Detect which cell encompasses the target text, then output its (X, Y) center coordinate. 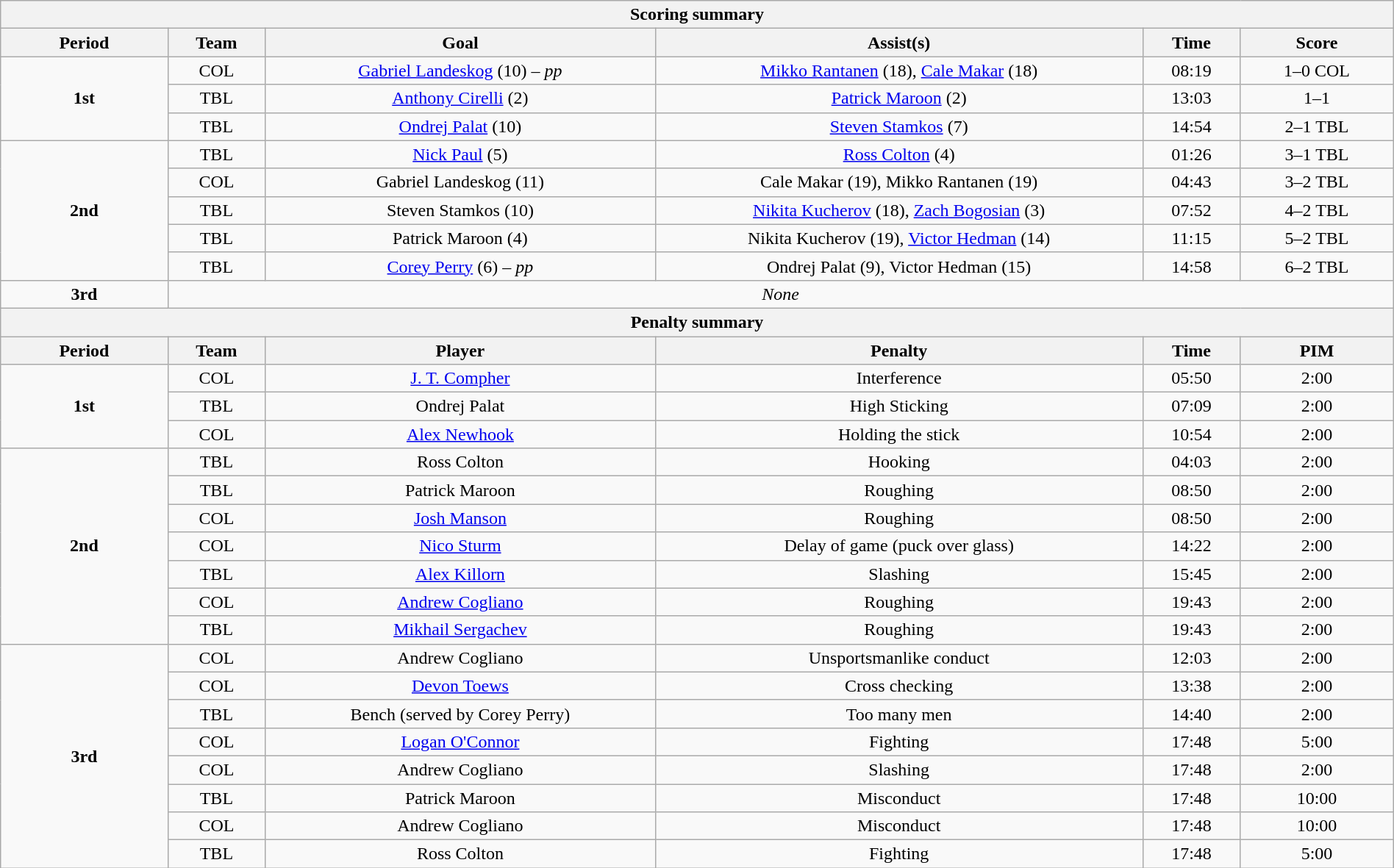
Assist(s) (898, 43)
High Sticking (898, 406)
07:09 (1191, 406)
15:45 (1191, 574)
Cale Makar (19), Mikko Rantanen (19) (898, 182)
Patrick Maroon (4) (460, 238)
04:03 (1191, 462)
5–2 TBL (1317, 238)
Holding the stick (898, 434)
Penalty summary (697, 322)
12:03 (1191, 658)
Ondrej Palat (9), Victor Hedman (15) (898, 266)
2–1 TBL (1317, 126)
14:40 (1191, 714)
PIM (1317, 351)
11:15 (1191, 238)
Nico Sturm (460, 546)
01:26 (1191, 154)
Cross checking (898, 686)
3–2 TBL (1317, 182)
13:03 (1191, 98)
Steven Stamkos (10) (460, 210)
Scoring summary (697, 15)
1–1 (1317, 98)
Corey Perry (6) – pp (460, 266)
Nikita Kucherov (19), Victor Hedman (14) (898, 238)
08:19 (1191, 71)
1–0 COL (1317, 71)
None (781, 294)
Gabriel Landeskog (11) (460, 182)
Mikko Rantanen (18), Cale Makar (18) (898, 71)
Alex Killorn (460, 574)
Player (460, 351)
Alex Newhook (460, 434)
Ross Colton (4) (898, 154)
Score (1317, 43)
Nick Paul (5) (460, 154)
Logan O'Connor (460, 742)
Hooking (898, 462)
Unsportsmanlike conduct (898, 658)
Steven Stamkos (7) (898, 126)
14:58 (1191, 266)
4–2 TBL (1317, 210)
Nikita Kucherov (18), Zach Bogosian (3) (898, 210)
05:50 (1191, 379)
Delay of game (puck over glass) (898, 546)
3–1 TBL (1317, 154)
07:52 (1191, 210)
14:54 (1191, 126)
Ondrej Palat (460, 406)
Goal (460, 43)
Devon Toews (460, 686)
Ondrej Palat (10) (460, 126)
10:54 (1191, 434)
Josh Manson (460, 518)
13:38 (1191, 686)
14:22 (1191, 546)
Gabriel Landeskog (10) – pp (460, 71)
Bench (served by Corey Perry) (460, 714)
6–2 TBL (1317, 266)
Too many men (898, 714)
Mikhail Sergachev (460, 630)
Patrick Maroon (2) (898, 98)
J. T. Compher (460, 379)
Penalty (898, 351)
Anthony Cirelli (2) (460, 98)
Interference (898, 379)
04:43 (1191, 182)
